Pinpoint the cell where the given text exists, returning its [x, y] midpoint coordinate. 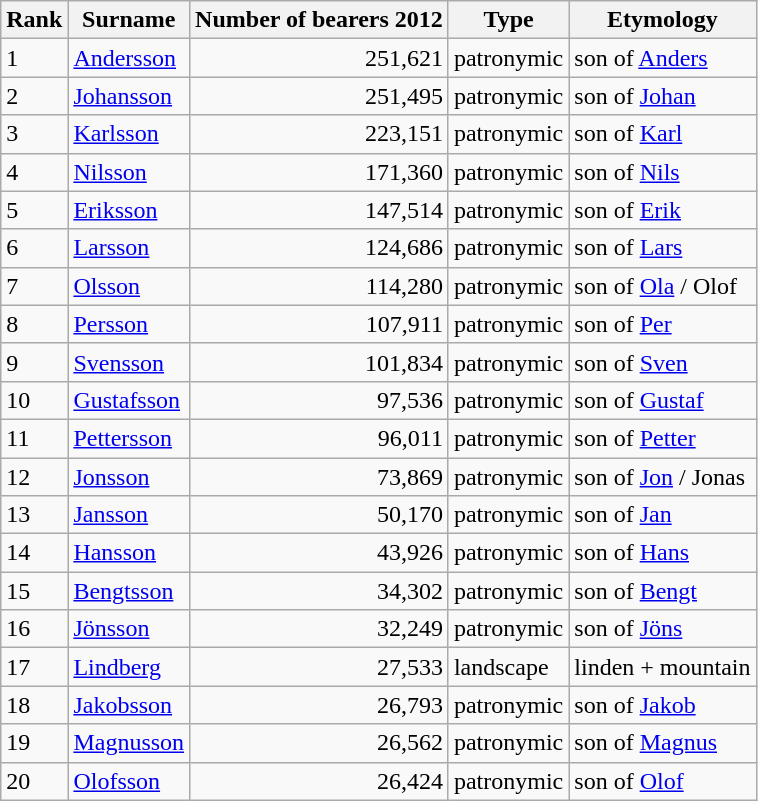
landscape [508, 667]
Karlsson [129, 134]
son of Magnus [662, 743]
son of Hans [662, 553]
son of Bengt [662, 591]
20 [34, 781]
Surname [129, 20]
Johansson [129, 96]
6 [34, 248]
34,302 [320, 591]
97,536 [320, 400]
14 [34, 553]
15 [34, 591]
73,869 [320, 477]
5 [34, 210]
son of Nils [662, 172]
Olofsson [129, 781]
son of Lars [662, 248]
96,011 [320, 438]
101,834 [320, 362]
son of Jan [662, 515]
son of Gustaf [662, 400]
Jansson [129, 515]
Larsson [129, 248]
Hansson [129, 553]
Nilsson [129, 172]
son of Olof [662, 781]
Jonsson [129, 477]
13 [34, 515]
17 [34, 667]
son of Sven [662, 362]
11 [34, 438]
26,793 [320, 705]
son of Anders [662, 58]
Magnusson [129, 743]
4 [34, 172]
171,360 [320, 172]
Lindberg [129, 667]
251,621 [320, 58]
linden + mountain [662, 667]
114,280 [320, 286]
Number of bearers 2012 [320, 20]
32,249 [320, 629]
223,151 [320, 134]
Bengtsson [129, 591]
son of Jon / Jonas [662, 477]
2 [34, 96]
43,926 [320, 553]
son of Petter [662, 438]
Olsson [129, 286]
son of Karl [662, 134]
Svensson [129, 362]
Andersson [129, 58]
Jönsson [129, 629]
1 [34, 58]
16 [34, 629]
Eriksson [129, 210]
251,495 [320, 96]
son of Johan [662, 96]
3 [34, 134]
Persson [129, 324]
147,514 [320, 210]
Gustafsson [129, 400]
9 [34, 362]
12 [34, 477]
son of Ola / Olof [662, 286]
Rank [34, 20]
son of Jakob [662, 705]
26,424 [320, 781]
124,686 [320, 248]
Pettersson [129, 438]
7 [34, 286]
107,911 [320, 324]
son of Erik [662, 210]
Etymology [662, 20]
19 [34, 743]
Type [508, 20]
son of Per [662, 324]
8 [34, 324]
10 [34, 400]
26,562 [320, 743]
27,533 [320, 667]
son of Jöns [662, 629]
50,170 [320, 515]
18 [34, 705]
Jakobsson [129, 705]
